Locate the cell with the specified text and output its [X, Y] center coordinate. 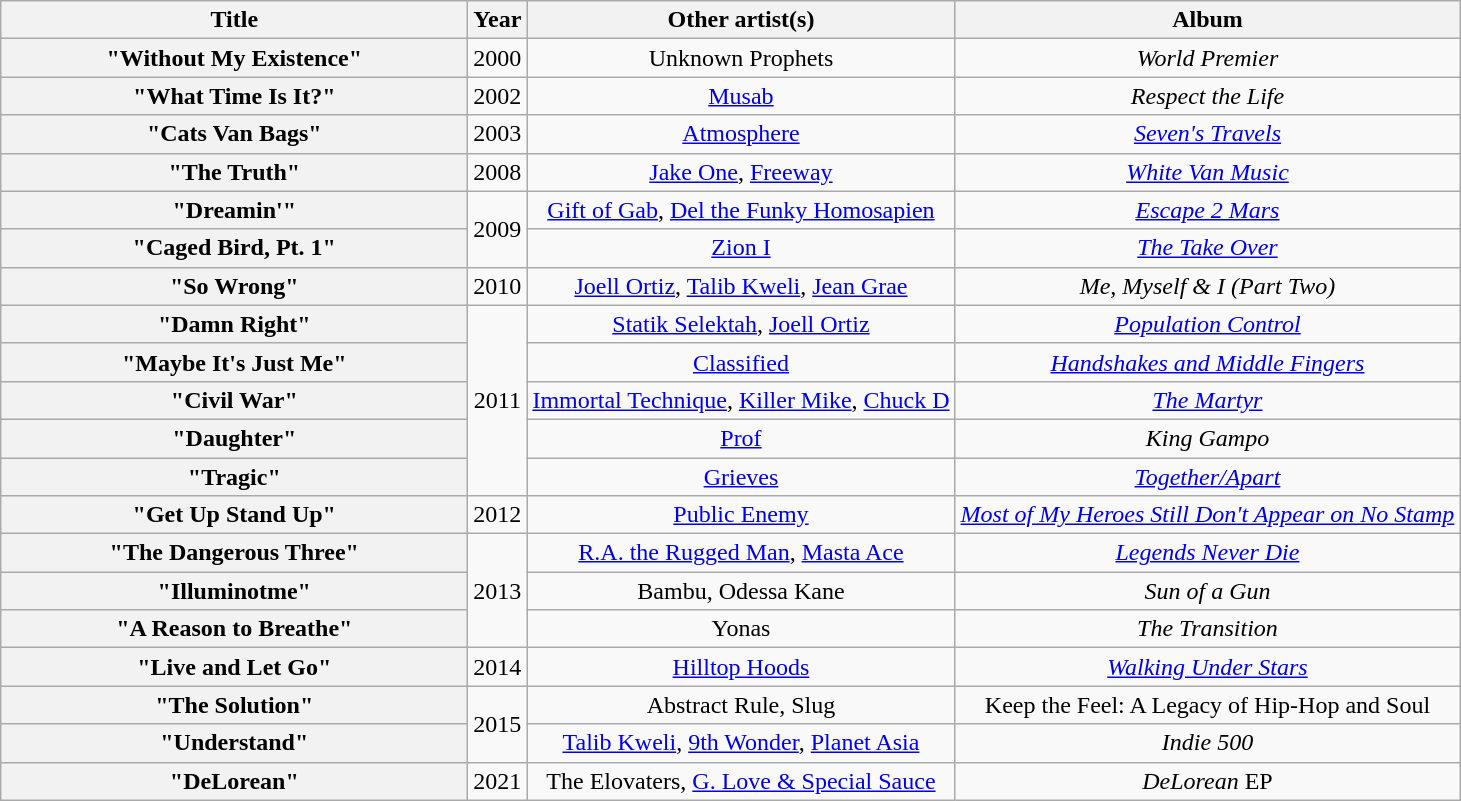
Immortal Technique, Killer Mike, Chuck D [741, 400]
2014 [498, 667]
"So Wrong" [234, 286]
"The Solution" [234, 705]
Zion I [741, 248]
"DeLorean" [234, 781]
2003 [498, 134]
DeLorean EP [1208, 781]
Title [234, 20]
Me, Myself & I (Part Two) [1208, 286]
"The Dangerous Three" [234, 553]
2021 [498, 781]
Keep the Feel: A Legacy of Hip-Hop and Soul [1208, 705]
2013 [498, 591]
2011 [498, 400]
Respect the Life [1208, 96]
Unknown Prophets [741, 58]
"Illuminotme" [234, 591]
Indie 500 [1208, 743]
2002 [498, 96]
Classified [741, 362]
2015 [498, 724]
"Understand" [234, 743]
Other artist(s) [741, 20]
2000 [498, 58]
"Damn Right" [234, 324]
"Without My Existence" [234, 58]
Handshakes and Middle Fingers [1208, 362]
Most of My Heroes Still Don't Appear on No Stamp [1208, 515]
"Tragic" [234, 477]
Yonas [741, 629]
The Transition [1208, 629]
Album [1208, 20]
"Live and Let Go" [234, 667]
Year [498, 20]
Talib Kweli, 9th Wonder, Planet Asia [741, 743]
Bambu, Odessa Kane [741, 591]
2010 [498, 286]
The Take Over [1208, 248]
"What Time Is It?" [234, 96]
King Gampo [1208, 438]
Legends Never Die [1208, 553]
"A Reason to Breathe" [234, 629]
The Martyr [1208, 400]
2009 [498, 229]
"Cats Van Bags" [234, 134]
Walking Under Stars [1208, 667]
Prof [741, 438]
World Premier [1208, 58]
"The Truth" [234, 172]
The Elovaters, G. Love & Special Sauce [741, 781]
"Civil War" [234, 400]
Seven's Travels [1208, 134]
Population Control [1208, 324]
Musab [741, 96]
Jake One, Freeway [741, 172]
Together/Apart [1208, 477]
Gift of Gab, Del the Funky Homosapien [741, 210]
"Caged Bird, Pt. 1" [234, 248]
Hilltop Hoods [741, 667]
Public Enemy [741, 515]
R.A. the Rugged Man, Masta Ace [741, 553]
Sun of a Gun [1208, 591]
Abstract Rule, Slug [741, 705]
"Maybe It's Just Me" [234, 362]
2008 [498, 172]
2012 [498, 515]
Grieves [741, 477]
White Van Music [1208, 172]
Escape 2 Mars [1208, 210]
"Dreamin'" [234, 210]
"Daughter" [234, 438]
Joell Ortiz, Talib Kweli, Jean Grae [741, 286]
Atmosphere [741, 134]
"Get Up Stand Up" [234, 515]
Statik Selektah, Joell Ortiz [741, 324]
